Capture the cell that displays the provided text and extract its (X, Y) central coordinate. 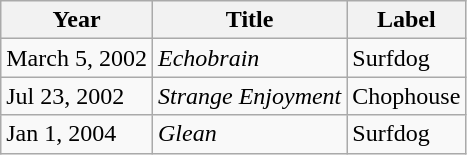
Jan 1, 2004 (77, 134)
Title (249, 20)
March 5, 2002 (77, 58)
Echobrain (249, 58)
Chophouse (406, 96)
Glean (249, 134)
Jul 23, 2002 (77, 96)
Strange Enjoyment (249, 96)
Label (406, 20)
Year (77, 20)
